Output the (x, y) coordinate of the center of the cell containing the given text.  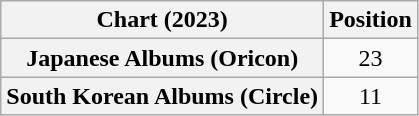
11 (371, 96)
Chart (2023) (162, 20)
South Korean Albums (Circle) (162, 96)
Position (371, 20)
Japanese Albums (Oricon) (162, 58)
23 (371, 58)
